Determine the [X, Y] coordinate at the center of the cell enclosing the given text.  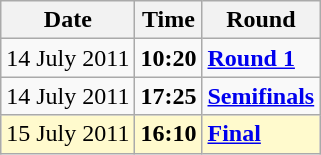
10:20 [168, 58]
Final [261, 134]
Round 1 [261, 58]
17:25 [168, 96]
16:10 [168, 134]
Time [168, 20]
Semifinals [261, 96]
Date [68, 20]
15 July 2011 [68, 134]
Round [261, 20]
